Identify which cell holds the provided text, then report its (X, Y) central coordinate. 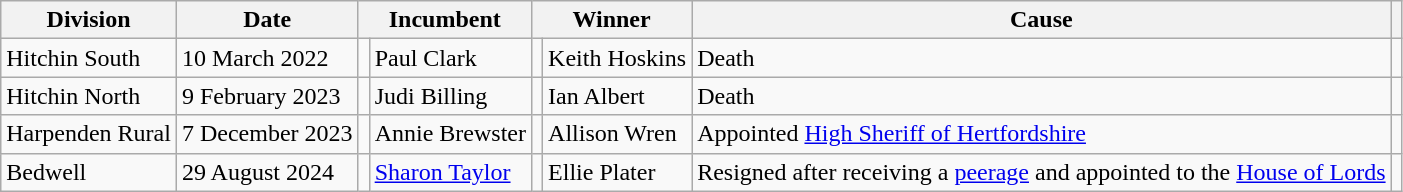
Paul Clark (450, 58)
Ellie Plater (618, 172)
Incumbent (444, 20)
Appointed High Sheriff of Hertfordshire (1042, 134)
Cause (1042, 20)
Annie Brewster (450, 134)
Keith Hoskins (618, 58)
Ian Albert (618, 96)
29 August 2024 (267, 172)
Bedwell (89, 172)
Hitchin North (89, 96)
10 March 2022 (267, 58)
7 December 2023 (267, 134)
Hitchin South (89, 58)
Division (89, 20)
9 February 2023 (267, 96)
Winner (611, 20)
Sharon Taylor (450, 172)
Allison Wren (618, 134)
Harpenden Rural (89, 134)
Resigned after receiving a peerage and appointed to the House of Lords (1042, 172)
Judi Billing (450, 96)
Date (267, 20)
